Output the [x, y] coordinate of the center of the cell containing the given text.  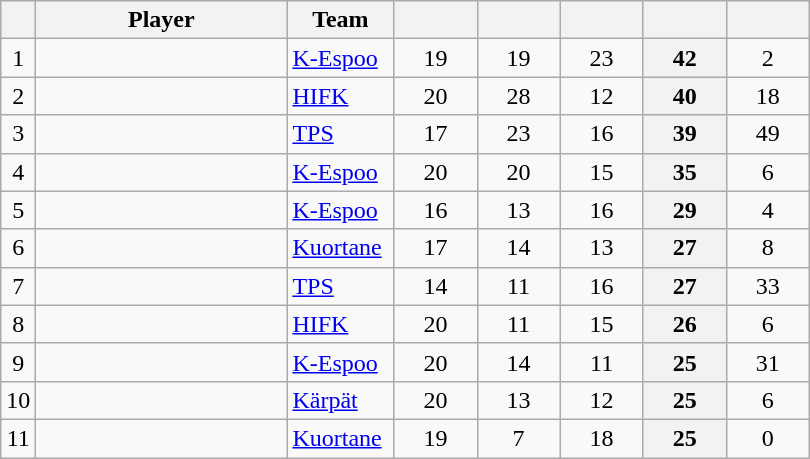
10 [18, 400]
Team [340, 20]
3 [18, 134]
5 [18, 210]
26 [684, 324]
Player [162, 20]
35 [684, 172]
31 [768, 362]
0 [768, 438]
29 [684, 210]
Kärpät [340, 400]
28 [518, 96]
42 [684, 58]
49 [768, 134]
9 [18, 362]
1 [18, 58]
33 [768, 286]
39 [684, 134]
40 [684, 96]
